Output the [X, Y] coordinate of the center of the cell containing the given text.  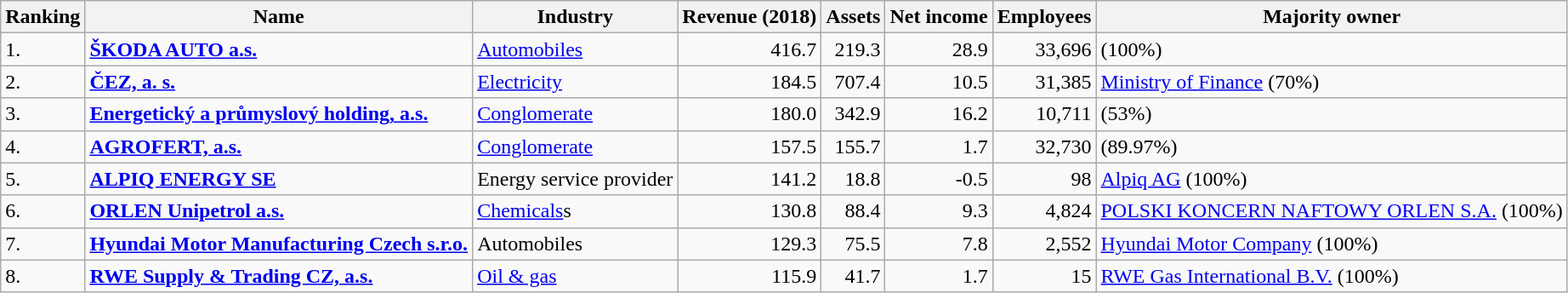
4. [43, 146]
Hyundai Motor Company (100%) [1332, 244]
Hyundai Motor Manufacturing Czech s.r.o. [279, 244]
9.3 [939, 211]
5. [43, 179]
8. [43, 276]
Majority owner [1332, 17]
Chemicalss [575, 211]
-0.5 [939, 179]
Ministry of Finance (70%) [1332, 82]
Oil & gas [575, 276]
4,824 [1044, 211]
88.4 [854, 211]
(100%) [1332, 49]
POLSKI KONCERN NAFTOWY ORLEN S.A. (100%) [1332, 211]
31,385 [1044, 82]
219.3 [854, 49]
Energetický a průmyslový holding, a.s. [279, 114]
130.8 [750, 211]
ČEZ, a. s. [279, 82]
Employees [1044, 17]
ORLEN Unipetrol a.s. [279, 211]
Ranking [43, 17]
RWE Gas International B.V. (100%) [1332, 276]
Electricity [575, 82]
157.5 [750, 146]
AGROFERT, a.s. [279, 146]
2,552 [1044, 244]
155.7 [854, 146]
(89.97%) [1332, 146]
(53%) [1332, 114]
32,730 [1044, 146]
180.0 [750, 114]
98 [1044, 179]
16.2 [939, 114]
ALPIQ ENERGY SE [279, 179]
Industry [575, 17]
Revenue (2018) [750, 17]
7.8 [939, 244]
6. [43, 211]
Energy service provider [575, 179]
Name [279, 17]
28.9 [939, 49]
Assets [854, 17]
10.5 [939, 82]
2. [43, 82]
15 [1044, 276]
Net income [939, 17]
416.7 [750, 49]
RWE Supply & Trading CZ, a.s. [279, 276]
129.3 [750, 244]
3. [43, 114]
75.5 [854, 244]
10,711 [1044, 114]
184.5 [750, 82]
41.7 [854, 276]
115.9 [750, 276]
18.8 [854, 179]
342.9 [854, 114]
141.2 [750, 179]
33,696 [1044, 49]
Alpiq AG (100%) [1332, 179]
ŠKODA AUTO a.s. [279, 49]
7. [43, 244]
1. [43, 49]
707.4 [854, 82]
